Scan for the cell matching the given text and deliver its [X, Y] coordinate at center. 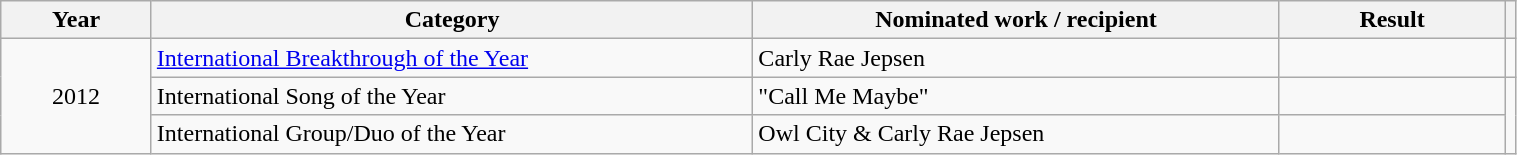
Year [76, 20]
International Breakthrough of the Year [452, 58]
Carly Rae Jepsen [1016, 58]
Category [452, 20]
Owl City & Carly Rae Jepsen [1016, 134]
Nominated work / recipient [1016, 20]
Result [1392, 20]
"Call Me Maybe" [1016, 96]
International Group/Duo of the Year [452, 134]
2012 [76, 96]
International Song of the Year [452, 96]
